For the text-containing cell, return its midpoint in [x, y] coordinate format. 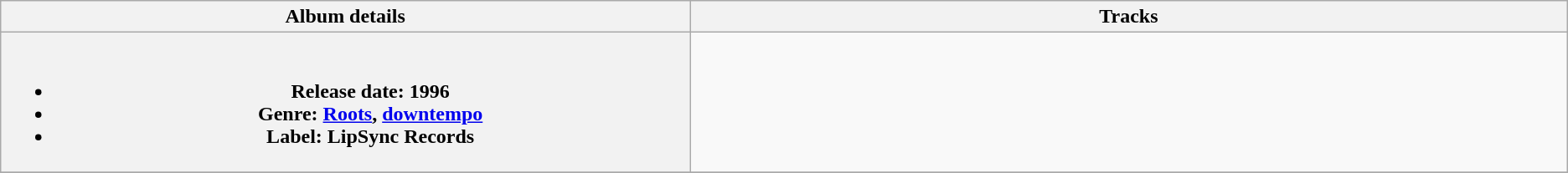
Release date: 1996Genre: Roots, downtempoLabel: LipSync Records [345, 102]
Tracks [1129, 17]
Album details [345, 17]
